Scan for the cell matching the given text and deliver its [x, y] coordinate at center. 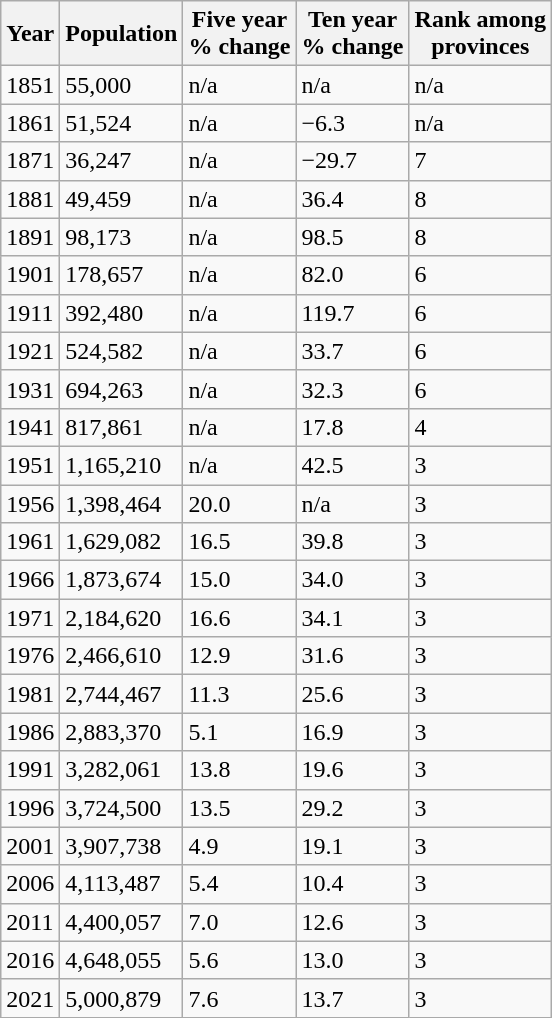
82.0 [352, 275]
34.1 [352, 618]
33.7 [352, 351]
2021 [30, 998]
−6.3 [352, 123]
13.0 [352, 960]
1,398,464 [122, 503]
3,724,500 [122, 808]
2,466,610 [122, 656]
19.1 [352, 846]
392,480 [122, 313]
16.9 [352, 732]
2,744,467 [122, 694]
29.2 [352, 808]
1976 [30, 656]
1986 [30, 732]
1941 [30, 427]
25.6 [352, 694]
1991 [30, 770]
17.8 [352, 427]
12.6 [352, 922]
2,184,620 [122, 618]
5.6 [240, 960]
4,113,487 [122, 884]
1951 [30, 465]
98,173 [122, 237]
Population [122, 34]
4,400,057 [122, 922]
55,000 [122, 85]
694,263 [122, 389]
15.0 [240, 580]
Ten year % change [352, 34]
98.5 [352, 237]
−29.7 [352, 161]
817,861 [122, 427]
7.6 [240, 998]
1971 [30, 618]
36.4 [352, 199]
1996 [30, 808]
7 [480, 161]
1,629,082 [122, 542]
11.3 [240, 694]
1966 [30, 580]
3,282,061 [122, 770]
3,907,738 [122, 846]
1981 [30, 694]
12.9 [240, 656]
5,000,879 [122, 998]
1901 [30, 275]
1851 [30, 85]
524,582 [122, 351]
1,165,210 [122, 465]
10.4 [352, 884]
1961 [30, 542]
2,883,370 [122, 732]
7.0 [240, 922]
13.7 [352, 998]
4,648,055 [122, 960]
34.0 [352, 580]
2011 [30, 922]
178,657 [122, 275]
20.0 [240, 503]
19.6 [352, 770]
Five year % change [240, 34]
Year [30, 34]
1911 [30, 313]
2001 [30, 846]
51,524 [122, 123]
2016 [30, 960]
4.9 [240, 846]
36,247 [122, 161]
Rank amongprovinces [480, 34]
1891 [30, 237]
1931 [30, 389]
32.3 [352, 389]
1,873,674 [122, 580]
1861 [30, 123]
4 [480, 427]
42.5 [352, 465]
119.7 [352, 313]
1956 [30, 503]
5.4 [240, 884]
1921 [30, 351]
16.5 [240, 542]
13.8 [240, 770]
39.8 [352, 542]
5.1 [240, 732]
31.6 [352, 656]
13.5 [240, 808]
49,459 [122, 199]
1881 [30, 199]
16.6 [240, 618]
1871 [30, 161]
2006 [30, 884]
